Return the (x, y) coordinate for the center point of the cell that contains the specified text.  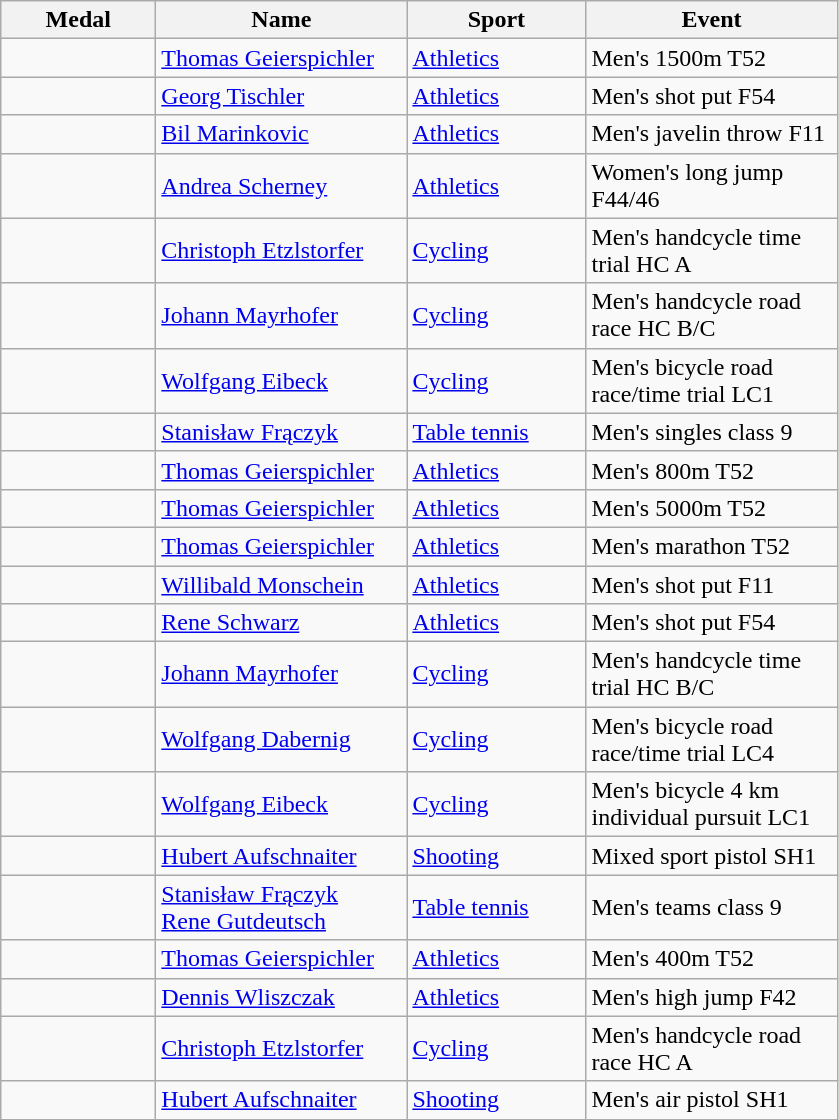
Women's long jump F44/46 (712, 186)
Rene Schwarz (282, 623)
Men's 1500m T52 (712, 58)
Men's handcycle road race HC B/C (712, 316)
Stanisław Frączyk (282, 432)
Men's air pistol SH1 (712, 1100)
Men's bicycle road race/time trial LC1 (712, 380)
Men's javelin throw F11 (712, 134)
Medal (78, 20)
Men's handcycle time trial HC A (712, 250)
Men's bicycle 4 km individual pursuit LC1 (712, 804)
Men's shot put F11 (712, 585)
Men's marathon T52 (712, 546)
Men's handcycle road race HC A (712, 1048)
Mixed sport pistol SH1 (712, 856)
Men's handcycle time trial HC B/C (712, 674)
Sport (496, 20)
Bil Marinkovic (282, 134)
Stanisław Frączyk Rene Gutdeutsch (282, 908)
Men's teams class 9 (712, 908)
Men's bicycle road race/time trial LC4 (712, 740)
Men's 5000m T52 (712, 508)
Wolfgang Dabernig (282, 740)
Men's high jump F42 (712, 997)
Willibald Monschein (282, 585)
Dennis Wliszczak (282, 997)
Men's singles class 9 (712, 432)
Name (282, 20)
Men's 400m T52 (712, 959)
Men's 800m T52 (712, 470)
Event (712, 20)
Georg Tischler (282, 96)
Andrea Scherney (282, 186)
